Extract the (x, y) coordinate from the center of the cell holding the provided text.  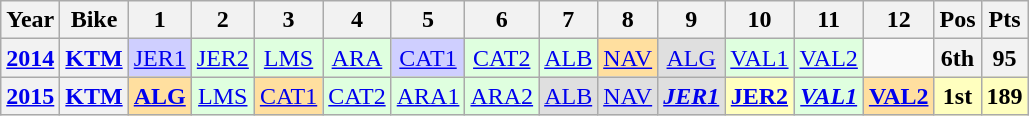
ARA (357, 58)
7 (568, 20)
4 (357, 20)
11 (828, 20)
189 (1004, 96)
6 (502, 20)
6th (958, 58)
1 (160, 20)
9 (692, 20)
3 (288, 20)
12 (898, 20)
2014 (30, 58)
2015 (30, 96)
Bike (94, 20)
1st (958, 96)
ARA2 (502, 96)
95 (1004, 58)
Pos (958, 20)
10 (760, 20)
2 (222, 20)
ARA1 (428, 96)
Year (30, 20)
5 (428, 20)
Pts (1004, 20)
8 (628, 20)
